Pinpoint the cell where the given text exists, returning its [X, Y] midpoint coordinate. 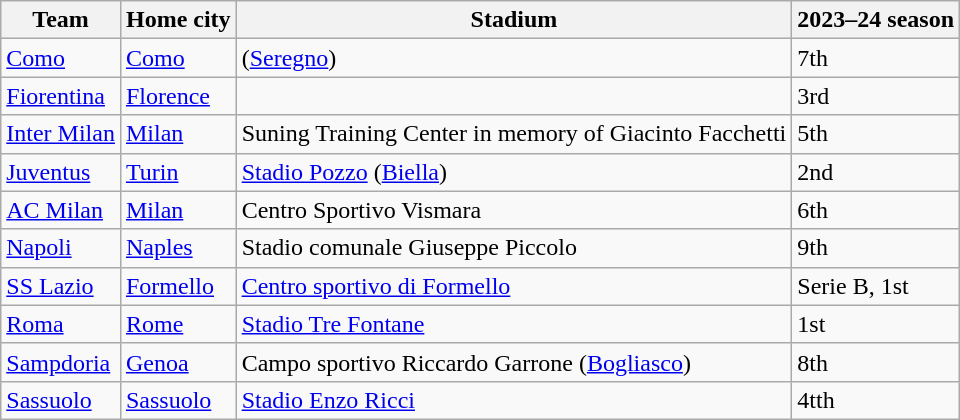
Genoa [178, 362]
SS Lazio [61, 286]
Formello [178, 286]
Florence [178, 96]
Naples [178, 248]
3rd [876, 96]
Campo sportivo Riccardo Garrone (Bogliasco) [514, 362]
2023–24 season [876, 20]
7th [876, 58]
Centro Sportivo Vismara [514, 210]
(Seregno) [514, 58]
Suning Training Center in memory of Giacinto Facchetti [514, 134]
Inter Milan [61, 134]
8th [876, 362]
Fiorentina [61, 96]
Stadium [514, 20]
Centro sportivo di Formello [514, 286]
Sampdoria [61, 362]
Serie B, 1st [876, 286]
Stadio Pozzo (Biella) [514, 172]
AC Milan [61, 210]
9th [876, 248]
Turin [178, 172]
Stadio Tre Fontane [514, 324]
Rome [178, 324]
2nd [876, 172]
Stadio Enzo Ricci [514, 400]
1st [876, 324]
Juventus [61, 172]
Roma [61, 324]
4tth [876, 400]
Home city [178, 20]
Team [61, 20]
5th [876, 134]
Stadio comunale Giuseppe Piccolo [514, 248]
6th [876, 210]
Napoli [61, 248]
